Scan for the cell matching the given text and deliver its (x, y) coordinate at center. 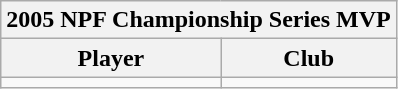
Club (308, 58)
Player (111, 58)
2005 NPF Championship Series MVP (199, 20)
